Capture the cell that displays the provided text and extract its (X, Y) central coordinate. 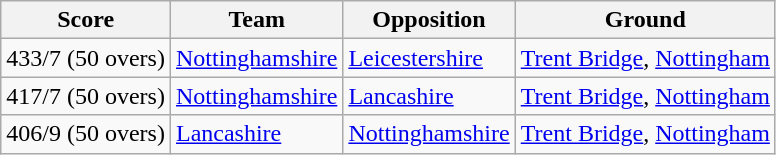
406/9 (50 overs) (86, 134)
Leicestershire (429, 58)
Ground (645, 20)
433/7 (50 overs) (86, 58)
Team (256, 20)
417/7 (50 overs) (86, 96)
Opposition (429, 20)
Score (86, 20)
